Output the [X, Y] coordinate of the center of the cell containing the given text.  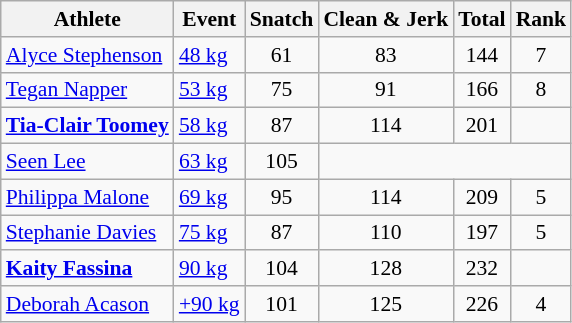
Snatch [282, 19]
Deborah Acason [88, 304]
226 [482, 304]
144 [482, 55]
Event [210, 19]
69 kg [210, 197]
61 [282, 55]
Tegan Napper [88, 90]
58 kg [210, 126]
104 [282, 269]
209 [482, 197]
+90 kg [210, 304]
83 [386, 55]
63 kg [210, 162]
90 kg [210, 269]
232 [482, 269]
Alyce Stephenson [88, 55]
Philippa Malone [88, 197]
110 [386, 233]
Athlete [88, 19]
53 kg [210, 90]
201 [482, 126]
Clean & Jerk [386, 19]
8 [542, 90]
125 [386, 304]
4 [542, 304]
105 [282, 162]
Stephanie Davies [88, 233]
Kaity Fassina [88, 269]
7 [542, 55]
48 kg [210, 55]
75 [282, 90]
Tia-Clair Toomey [88, 126]
197 [482, 233]
75 kg [210, 233]
166 [482, 90]
91 [386, 90]
95 [282, 197]
Total [482, 19]
101 [282, 304]
Seen Lee [88, 162]
128 [386, 269]
Rank [542, 19]
